Find where the given text appears and provide that cell's center as [X, Y] coordinate. 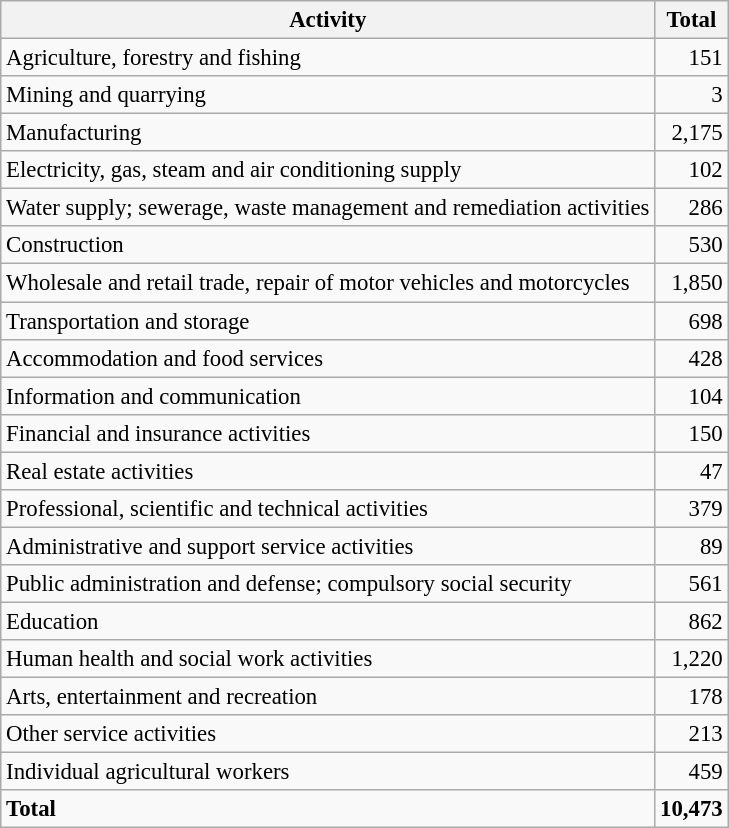
Information and communication [328, 396]
Water supply; sewerage, waste management and remediation activities [328, 208]
102 [692, 170]
178 [692, 697]
2,175 [692, 133]
Construction [328, 245]
561 [692, 584]
Education [328, 621]
3 [692, 95]
151 [692, 58]
104 [692, 396]
Wholesale and retail trade, repair of motor vehicles and motorcycles [328, 283]
1,850 [692, 283]
Real estate activities [328, 471]
698 [692, 321]
286 [692, 208]
Activity [328, 20]
Accommodation and food services [328, 358]
Public administration and defense; compulsory social security [328, 584]
1,220 [692, 659]
Human health and social work activities [328, 659]
150 [692, 433]
Transportation and storage [328, 321]
530 [692, 245]
862 [692, 621]
459 [692, 772]
Mining and quarrying [328, 95]
Individual agricultural workers [328, 772]
213 [692, 734]
428 [692, 358]
89 [692, 546]
Other service activities [328, 734]
Electricity, gas, steam and air conditioning supply [328, 170]
47 [692, 471]
10,473 [692, 809]
Arts, entertainment and recreation [328, 697]
Manufacturing [328, 133]
Financial and insurance activities [328, 433]
Agriculture, forestry and fishing [328, 58]
Administrative and support service activities [328, 546]
Professional, scientific and technical activities [328, 509]
379 [692, 509]
